Return (X, Y) of the center of cell containing provided text 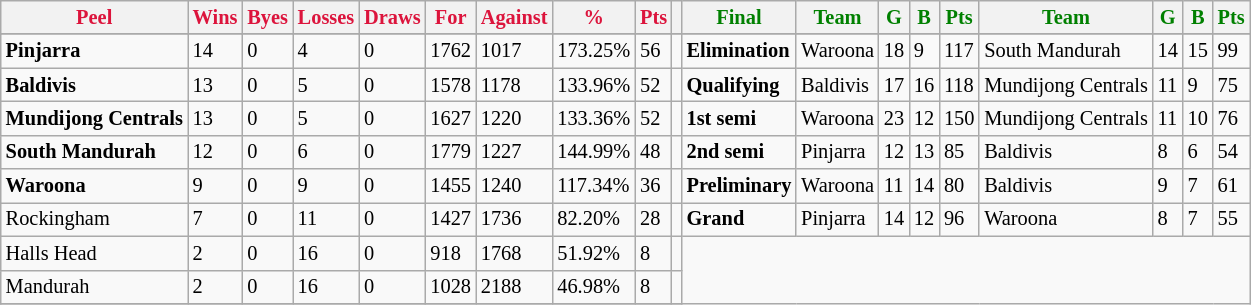
Rockingham (94, 219)
Qualifying (740, 85)
1220 (514, 118)
55 (1232, 219)
99 (1232, 51)
150 (959, 118)
144.99% (594, 152)
28 (654, 219)
1779 (450, 152)
1st semi (740, 118)
1762 (450, 51)
75 (1232, 85)
51.92% (594, 253)
173.25% (594, 51)
2nd semi (740, 152)
1017 (514, 51)
Losses (326, 17)
1240 (514, 186)
Grand (740, 219)
1627 (450, 118)
117 (959, 51)
61 (1232, 186)
118 (959, 85)
1455 (450, 186)
96 (959, 219)
10 (1198, 118)
54 (1232, 152)
Elimination (740, 51)
80 (959, 186)
For (450, 17)
15 (1198, 51)
46.98% (594, 287)
4 (326, 51)
85 (959, 152)
Preliminary (740, 186)
Halls Head (94, 253)
% (594, 17)
1578 (450, 85)
2188 (514, 287)
Byes (267, 17)
918 (450, 253)
133.36% (594, 118)
Peel (94, 17)
1178 (514, 85)
1227 (514, 152)
117.34% (594, 186)
1736 (514, 219)
76 (1232, 118)
1028 (450, 287)
36 (654, 186)
17 (894, 85)
56 (654, 51)
82.20% (594, 219)
18 (894, 51)
133.96% (594, 85)
48 (654, 152)
1768 (514, 253)
Mandurah (94, 287)
Final (740, 17)
Draws (392, 17)
Wins (216, 17)
Against (514, 17)
1427 (450, 219)
23 (894, 118)
